Locate the cell with the specified text and output its (x, y) center coordinate. 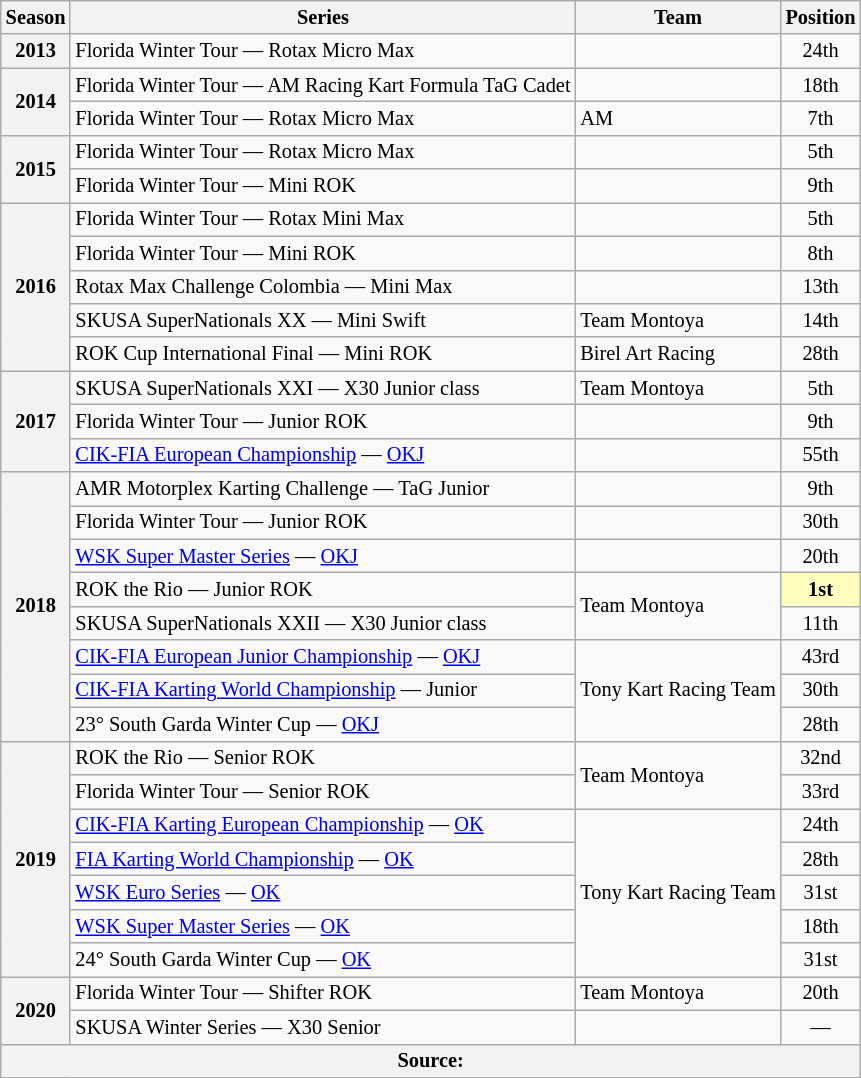
11th (821, 623)
Florida Winter Tour — AM Racing Kart Formula TaG Cadet (322, 85)
AM (678, 118)
WSK Euro Series — OK (322, 892)
ROK Cup International Final — Mini ROK (322, 354)
Team (678, 17)
13th (821, 287)
33rd (821, 791)
Season (36, 17)
2019 (36, 859)
2015 (36, 168)
ROK the Rio — Senior ROK (322, 758)
Birel Art Racing (678, 354)
SKUSA Winter Series — X30 Senior (322, 1027)
55th (821, 455)
CIK-FIA European Junior Championship — OKJ (322, 657)
— (821, 1027)
WSK Super Master Series — OKJ (322, 556)
1st (821, 589)
43rd (821, 657)
2014 (36, 102)
8th (821, 253)
24° South Garda Winter Cup — OK (322, 960)
Florida Winter Tour — Rotax Mini Max (322, 219)
2013 (36, 51)
FIA Karting World Championship — OK (322, 859)
Florida Winter Tour — Senior ROK (322, 791)
Series (322, 17)
SKUSA SuperNationals XXII — X30 Junior class (322, 623)
ROK the Rio — Junior ROK (322, 589)
CIK-FIA Karting World Championship — Junior (322, 690)
Source: (431, 1061)
Rotax Max Challenge Colombia — Mini Max (322, 287)
7th (821, 118)
WSK Super Master Series — OK (322, 926)
Florida Winter Tour — Shifter ROK (322, 993)
CIK-FIA European Championship — OKJ (322, 455)
2020 (36, 1010)
32nd (821, 758)
SKUSA SuperNationals XXI — X30 Junior class (322, 388)
AMR Motorplex Karting Challenge — TaG Junior (322, 489)
Position (821, 17)
14th (821, 320)
2016 (36, 286)
CIK-FIA Karting European Championship — OK (322, 825)
2018 (36, 606)
2017 (36, 422)
SKUSA SuperNationals XX — Mini Swift (322, 320)
23° South Garda Winter Cup — OKJ (322, 724)
